Find where the given text appears and provide that cell's center as [X, Y] coordinate. 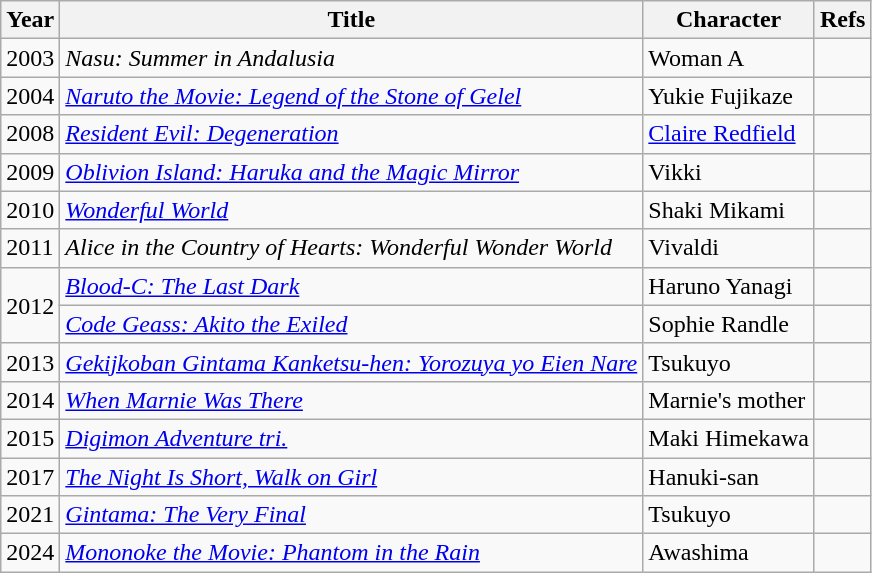
2024 [30, 553]
Haruno Yanagi [729, 286]
2009 [30, 172]
Marnie's mother [729, 400]
Awashima [729, 553]
Sophie Randle [729, 324]
Digimon Adventure tri. [352, 438]
Vivaldi [729, 248]
Title [352, 20]
2004 [30, 96]
2021 [30, 515]
2017 [30, 477]
Oblivion Island: Haruka and the Magic Mirror [352, 172]
Alice in the Country of Hearts: Wonderful Wonder World [352, 248]
Naruto the Movie: Legend of the Stone of Gelel [352, 96]
Gekijkoban Gintama Kanketsu-hen: Yorozuya yo Eien Nare [352, 362]
Maki Himekawa [729, 438]
2003 [30, 58]
Resident Evil: Degeneration [352, 134]
Refs [842, 20]
2015 [30, 438]
The Night Is Short, Walk on Girl [352, 477]
Nasu: Summer in Andalusia [352, 58]
Code Geass: Akito the Exiled [352, 324]
Character [729, 20]
Woman A [729, 58]
Blood-C: The Last Dark [352, 286]
2008 [30, 134]
2012 [30, 305]
2010 [30, 210]
Claire Redfield [729, 134]
2011 [30, 248]
Wonderful World [352, 210]
Vikki [729, 172]
Year [30, 20]
2013 [30, 362]
Gintama: The Very Final [352, 515]
2014 [30, 400]
Shaki Mikami [729, 210]
Mononoke the Movie: Phantom in the Rain [352, 553]
Yukie Fujikaze [729, 96]
Hanuki-san [729, 477]
When Marnie Was There [352, 400]
